Locate the cell with the specified text and output its (X, Y) center coordinate. 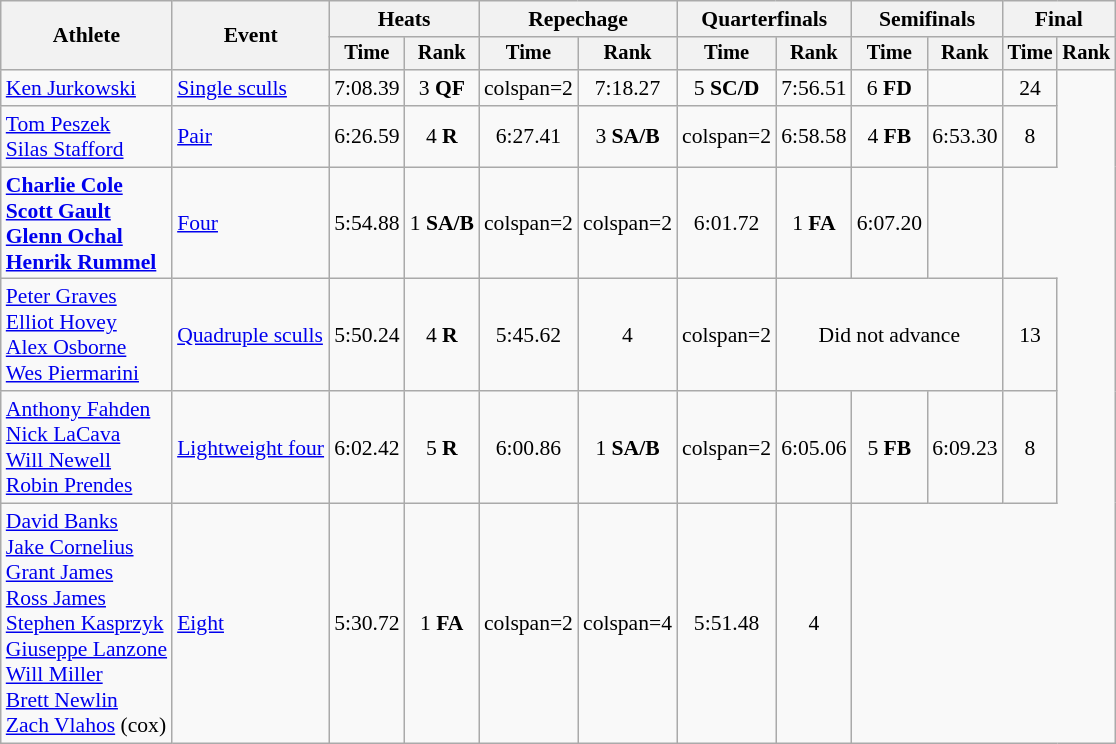
6:00.86 (528, 447)
Eight (250, 624)
7:08.39 (366, 88)
5 R (442, 447)
Ken Jurkowski (86, 88)
6 FD (890, 88)
13 (1030, 335)
colspan=4 (628, 624)
Peter GravesElliot HoveyAlex OsborneWes Piermarini (86, 335)
Lightweight four (250, 447)
Charlie ColeScott GaultGlenn OchalHenrik Rummel (86, 223)
3 QF (442, 88)
5:54.88 (366, 223)
6:07.20 (890, 223)
Did not advance (889, 335)
Repechage (578, 19)
David BanksJake CorneliusGrant JamesRoss JamesStephen KasprzykGiuseppe LanzoneWill MillerBrett NewlinZach Vlahos (cox) (86, 624)
Single sculls (250, 88)
4 FB (890, 136)
7:56.51 (814, 88)
5 FB (890, 447)
Tom PeszekSilas Stafford (86, 136)
Final (1059, 19)
Quarterfinals (764, 19)
6:09.23 (964, 447)
5:30.72 (366, 624)
Quadruple sculls (250, 335)
6:02.42 (366, 447)
6:26.59 (366, 136)
5:50.24 (366, 335)
5 SC/D (726, 88)
Event (250, 36)
Athlete (86, 36)
6:58.58 (814, 136)
Heats (404, 19)
Pair (250, 136)
5:45.62 (528, 335)
Semifinals (928, 19)
6:05.06 (814, 447)
6:27.41 (528, 136)
3 SA/B (628, 136)
Anthony FahdenNick LaCavaWill NewellRobin Prendes (86, 447)
7:18.27 (628, 88)
Four (250, 223)
6:53.30 (964, 136)
24 (1030, 88)
6:01.72 (726, 223)
5:51.48 (726, 624)
